Determine the [X, Y] coordinate at the center of the cell enclosing the given text.  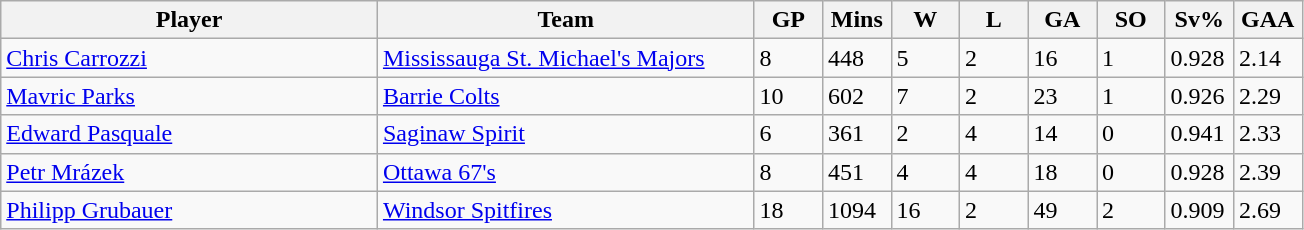
Mins [857, 20]
Philipp Grubauer [190, 210]
0.941 [1199, 134]
W [925, 20]
Saginaw Spirit [566, 134]
Chris Carrozzi [190, 58]
Mississauga St. Michael's Majors [566, 58]
0.909 [1199, 210]
2.33 [1268, 134]
5 [925, 58]
L [994, 20]
Ottawa 67's [566, 172]
2.29 [1268, 96]
1094 [857, 210]
451 [857, 172]
GP [788, 20]
0.926 [1199, 96]
2.14 [1268, 58]
2.69 [1268, 210]
Windsor Spitfires [566, 210]
14 [1062, 134]
448 [857, 58]
23 [1062, 96]
Player [190, 20]
602 [857, 96]
Barrie Colts [566, 96]
Sv% [1199, 20]
GA [1062, 20]
10 [788, 96]
7 [925, 96]
2.39 [1268, 172]
Edward Pasquale [190, 134]
6 [788, 134]
SO [1130, 20]
Petr Mrázek [190, 172]
49 [1062, 210]
Team [566, 20]
Mavric Parks [190, 96]
GAA [1268, 20]
361 [857, 134]
